Extract the (X, Y) coordinate from the center of the cell holding the provided text.  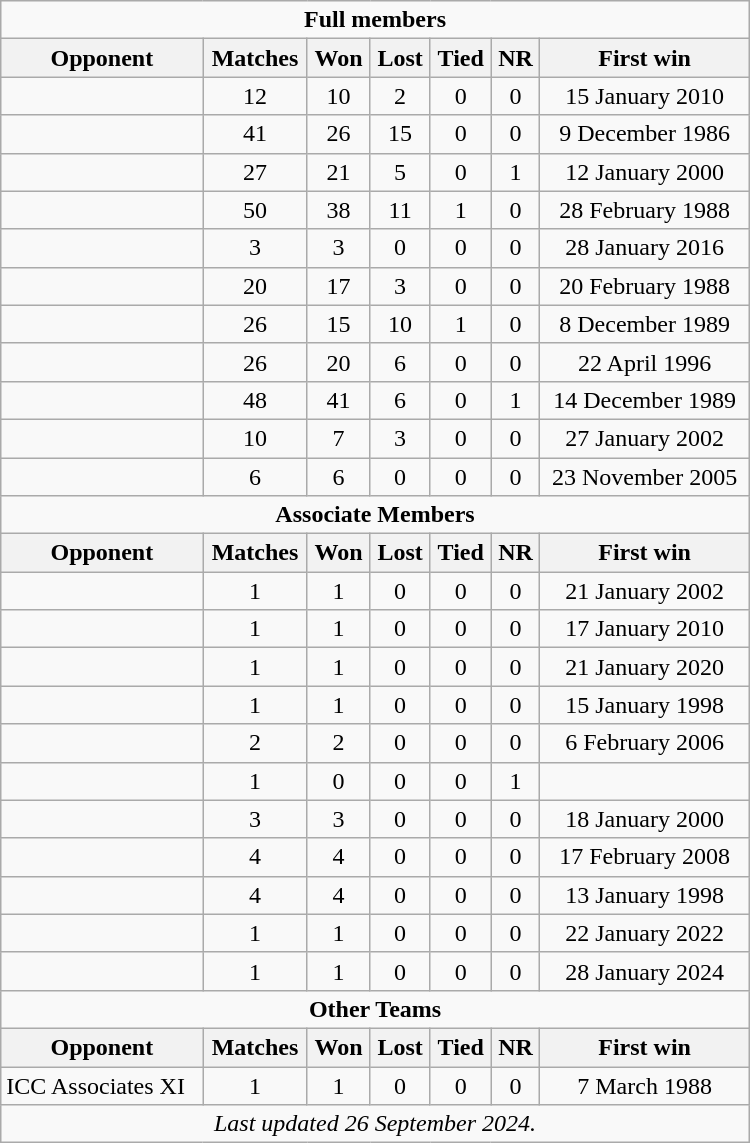
13 January 1998 (644, 895)
15 January 2010 (644, 96)
8 December 1989 (644, 324)
50 (255, 210)
6 February 2006 (644, 743)
27 (255, 172)
23 November 2005 (644, 477)
7 March 1988 (644, 1085)
17 February 2008 (644, 857)
21 January 2020 (644, 667)
20 February 1988 (644, 286)
17 January 2010 (644, 629)
ICC Associates XI (102, 1085)
Other Teams (375, 1009)
28 January 2016 (644, 248)
38 (338, 210)
7 (338, 438)
17 (338, 286)
28 January 2024 (644, 971)
9 December 1986 (644, 134)
27 January 2002 (644, 438)
15 January 1998 (644, 705)
48 (255, 400)
5 (400, 172)
22 January 2022 (644, 933)
Full members (375, 20)
21 (338, 172)
12 January 2000 (644, 172)
21 January 2002 (644, 591)
18 January 2000 (644, 819)
Last updated 26 September 2024. (375, 1124)
12 (255, 96)
Associate Members (375, 515)
11 (400, 210)
22 April 1996 (644, 362)
28 February 1988 (644, 210)
14 December 1989 (644, 400)
